Extract the [X, Y] coordinate from the center of the cell holding the provided text.  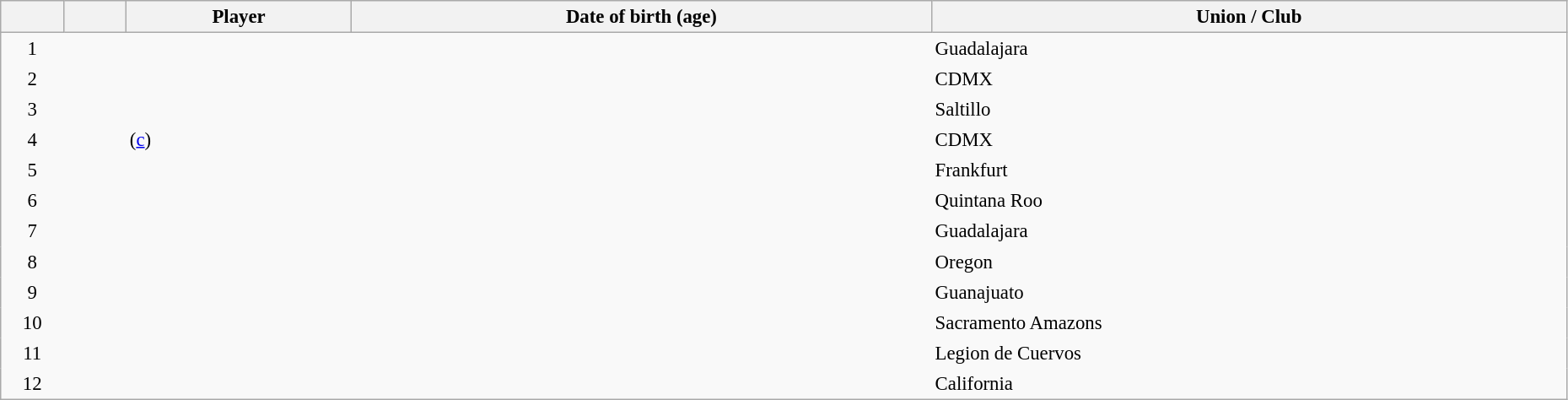
9 [32, 292]
Union / Club [1248, 17]
Sacramento Amazons [1248, 322]
(c) [239, 140]
Saltillo [1248, 109]
1 [32, 49]
Quintana Roo [1248, 201]
Frankfurt [1248, 170]
4 [32, 140]
2 [32, 78]
10 [32, 322]
8 [32, 262]
Legion de Cuervos [1248, 353]
Player [239, 17]
5 [32, 170]
6 [32, 201]
Guanajuato [1248, 292]
11 [32, 353]
7 [32, 231]
12 [32, 383]
Date of birth (age) [641, 17]
3 [32, 109]
Oregon [1248, 262]
California [1248, 383]
